Pinpoint the cell where the given text exists, returning its [X, Y] midpoint coordinate. 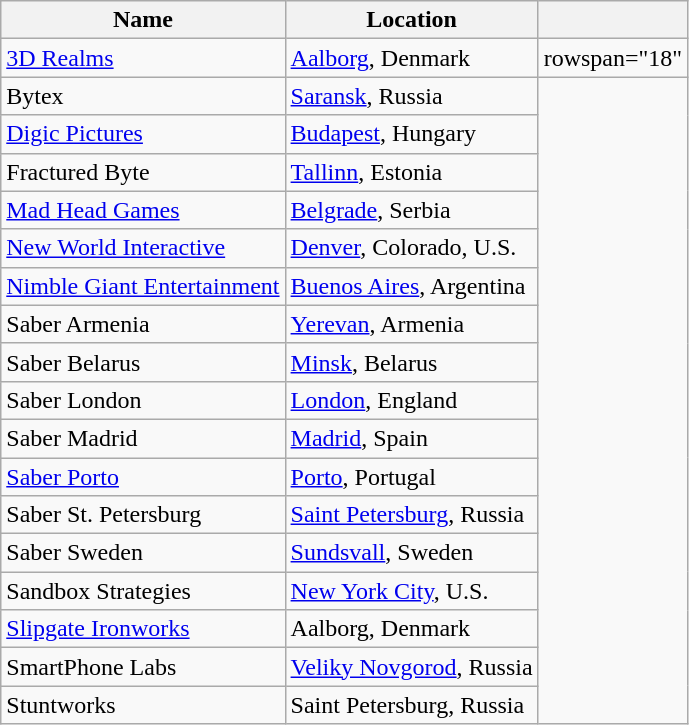
Name [143, 20]
Bytex [143, 96]
SmartPhone Labs [143, 667]
3D Realms [143, 58]
London, England [412, 400]
Sundsvall, Sweden [412, 553]
Budapest, Hungary [412, 134]
New York City, U.S. [412, 591]
Stuntworks [143, 705]
Saber Belarus [143, 362]
Minsk, Belarus [412, 362]
Saber Sweden [143, 553]
Saber Madrid [143, 438]
Belgrade, Serbia [412, 210]
Location [412, 20]
Sandbox Strategies [143, 591]
Madrid, Spain [412, 438]
rowspan="18" [613, 58]
Yerevan, Armenia [412, 324]
Saransk, Russia [412, 96]
Fractured Byte [143, 172]
Digic Pictures [143, 134]
Saber St. Petersburg [143, 515]
Nimble Giant Entertainment [143, 286]
Saber Porto [143, 477]
Saber Armenia [143, 324]
Denver, Colorado, U.S. [412, 248]
Buenos Aires, Argentina [412, 286]
New World Interactive [143, 248]
Slipgate Ironworks [143, 629]
Porto, Portugal [412, 477]
Veliky Novgorod, Russia [412, 667]
Saber London [143, 400]
Tallinn, Estonia [412, 172]
Mad Head Games [143, 210]
